Find where the given text appears and provide that cell's center as [X, Y] coordinate. 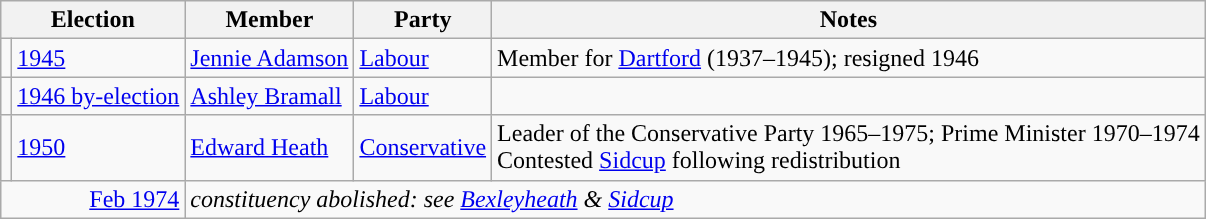
Jennie Adamson [270, 58]
Leader of the Conservative Party 1965–1975; Prime Minister 1970–1974Contested Sidcup following redistribution [849, 148]
Member for Dartford (1937–1945); resigned 1946 [849, 58]
1945 [98, 58]
Feb 1974 [93, 199]
Conservative [423, 148]
Party [423, 20]
1950 [98, 148]
Member [270, 20]
Ashley Bramall [270, 96]
1946 by-election [98, 96]
Edward Heath [270, 148]
constituency abolished: see Bexleyheath & Sidcup [695, 199]
Election [93, 20]
Notes [849, 20]
